Identify which cell holds the provided text, then report its (x, y) central coordinate. 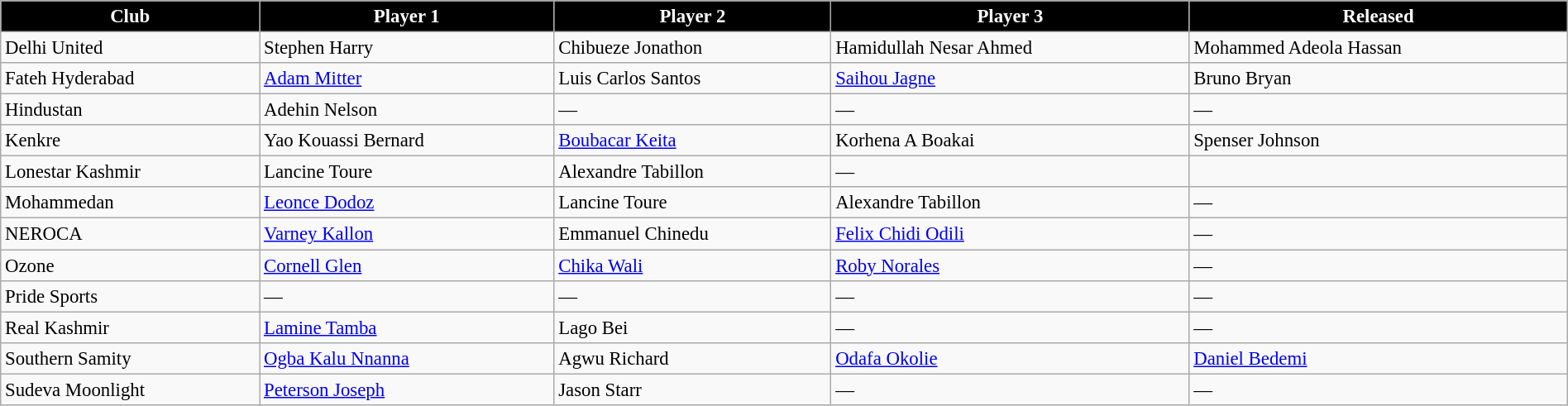
Pride Sports (131, 296)
Ozone (131, 265)
Released (1378, 17)
Roby Norales (1011, 265)
Saihou Jagne (1011, 79)
Fateh Hyderabad (131, 79)
Agwu Richard (693, 358)
Peterson Joseph (407, 389)
Chibueze Jonathon (693, 48)
Felix Chidi Odili (1011, 234)
Southern Samity (131, 358)
Delhi United (131, 48)
Daniel Bedemi (1378, 358)
Sudeva Moonlight (131, 389)
Lamine Tamba (407, 327)
Emmanuel Chinedu (693, 234)
Adehin Nelson (407, 110)
Mohammed Adeola Hassan (1378, 48)
Lonestar Kashmir (131, 172)
Leonce Dodoz (407, 203)
Hindustan (131, 110)
Chika Wali (693, 265)
Luis Carlos Santos (693, 79)
Ogba Kalu Nnanna (407, 358)
Boubacar Keita (693, 141)
Spenser Johnson (1378, 141)
Mohammedan (131, 203)
Adam Mitter (407, 79)
Varney Kallon (407, 234)
Player 2 (693, 17)
Player 3 (1011, 17)
Hamidullah Nesar Ahmed (1011, 48)
Player 1 (407, 17)
Bruno Bryan (1378, 79)
Jason Starr (693, 389)
NEROCA (131, 234)
Stephen Harry (407, 48)
Club (131, 17)
Odafa Okolie (1011, 358)
Korhena A Boakai (1011, 141)
Yao Kouassi Bernard (407, 141)
Kenkre (131, 141)
Real Kashmir (131, 327)
Cornell Glen (407, 265)
Lago Bei (693, 327)
